Output the (X, Y) coordinate of the center of the cell containing the given text.  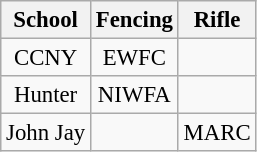
Hunter (46, 95)
MARC (217, 133)
School (46, 20)
NIWFA (134, 95)
John Jay (46, 133)
EWFC (134, 58)
CCNY (46, 58)
Fencing (134, 20)
Rifle (217, 20)
